Locate the cell with the specified text and output its (x, y) center coordinate. 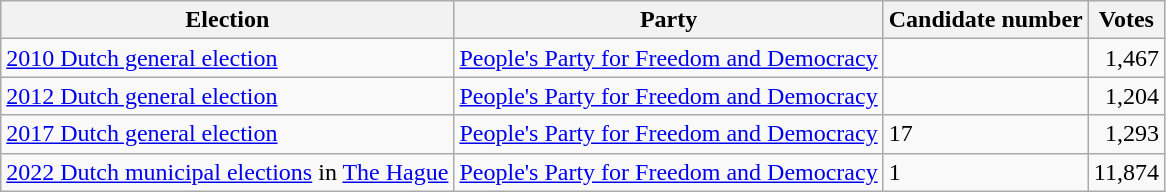
11,874 (1126, 172)
2022 Dutch municipal elections in The Hague (228, 172)
Party (668, 20)
Candidate number (986, 20)
1 (986, 172)
Election (228, 20)
1,204 (1126, 96)
17 (986, 134)
2012 Dutch general election (228, 96)
1,293 (1126, 134)
2010 Dutch general election (228, 58)
2017 Dutch general election (228, 134)
1,467 (1126, 58)
Votes (1126, 20)
